Identify which cell holds the provided text, then report its [x, y] central coordinate. 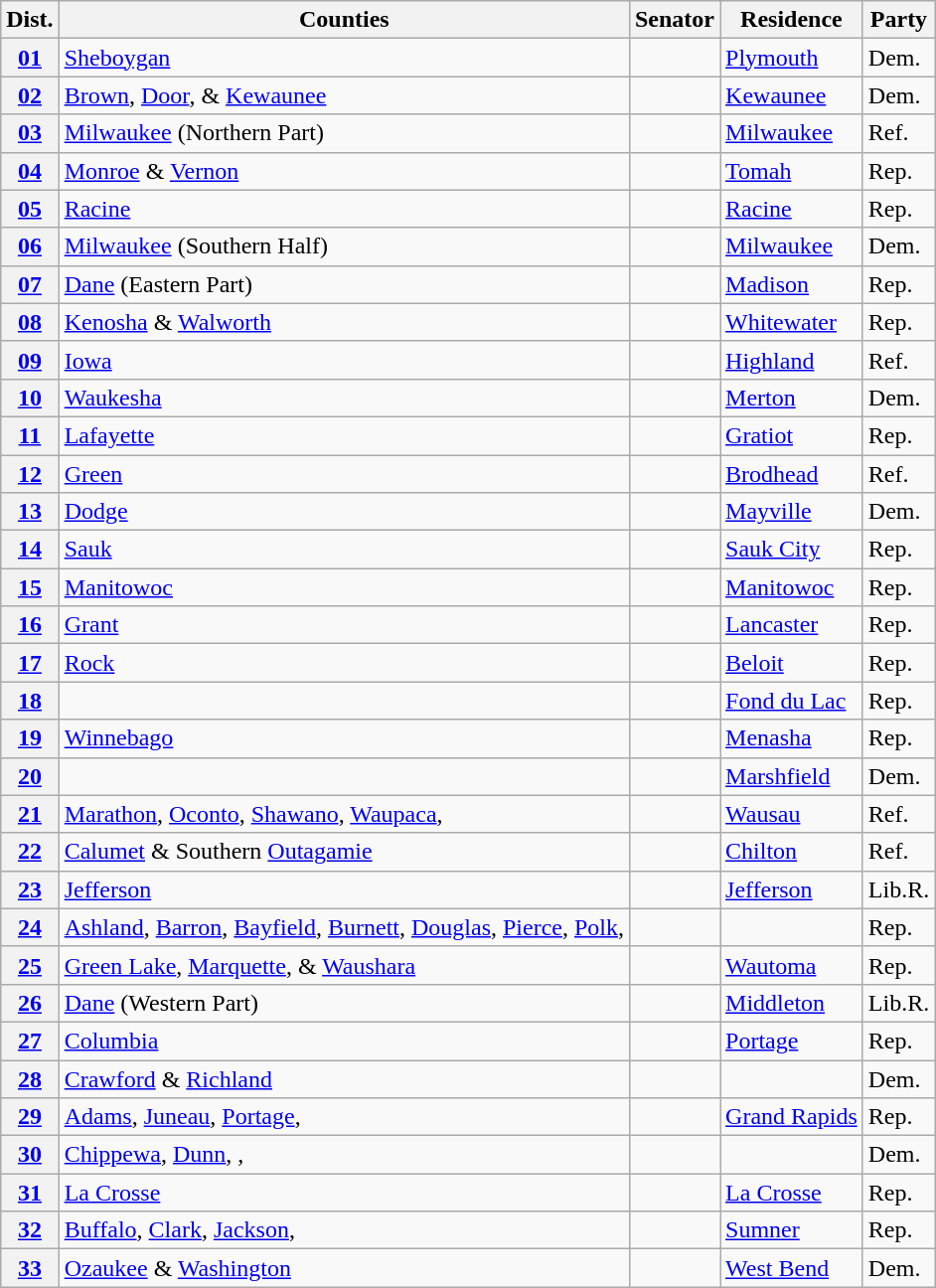
11 [30, 435]
Dist. [30, 20]
20 [30, 776]
Ozaukee & Washington [344, 1268]
23 [30, 889]
Milwaukee (Northern Part) [344, 133]
Chilton [792, 852]
Brodhead [792, 474]
Monroe & Vernon [344, 171]
21 [30, 814]
Dane (Eastern Part) [344, 284]
31 [30, 1193]
Fond du Lac [792, 701]
Sauk [344, 550]
Middleton [792, 1003]
Senator [674, 20]
12 [30, 474]
Green [344, 474]
Dodge [344, 512]
18 [30, 701]
Chippewa, Dunn, , [344, 1155]
Grant [344, 625]
Waukesha [344, 398]
Buffalo, Clark, Jackson, [344, 1230]
17 [30, 663]
01 [30, 58]
Kenosha & Walworth [344, 322]
Lancaster [792, 625]
07 [30, 284]
Residence [792, 20]
14 [30, 550]
Tomah [792, 171]
02 [30, 95]
Menasha [792, 738]
24 [30, 927]
33 [30, 1268]
09 [30, 360]
Marathon, Oconto, Shawano, Waupaca, [344, 814]
Merton [792, 398]
Calumet & Southern Outagamie [344, 852]
Portage [792, 1041]
27 [30, 1041]
Milwaukee (Southern Half) [344, 246]
Sauk City [792, 550]
30 [30, 1155]
Wautoma [792, 965]
26 [30, 1003]
03 [30, 133]
08 [30, 322]
Party [898, 20]
Marshfield [792, 776]
Plymouth [792, 58]
13 [30, 512]
Counties [344, 20]
Mayville [792, 512]
25 [30, 965]
Highland [792, 360]
16 [30, 625]
Whitewater [792, 322]
Sheboygan [344, 58]
Kewaunee [792, 95]
Wausau [792, 814]
05 [30, 209]
Winnebago [344, 738]
Brown, Door, & Kewaunee [344, 95]
Gratiot [792, 435]
10 [30, 398]
Ashland, Barron, Bayfield, Burnett, Douglas, Pierce, Polk, [344, 927]
Beloit [792, 663]
04 [30, 171]
Columbia [344, 1041]
06 [30, 246]
Rock [344, 663]
32 [30, 1230]
22 [30, 852]
15 [30, 587]
Crawford & Richland [344, 1078]
Madison [792, 284]
West Bend [792, 1268]
Sumner [792, 1230]
28 [30, 1078]
19 [30, 738]
29 [30, 1117]
Iowa [344, 360]
Grand Rapids [792, 1117]
Adams, Juneau, Portage, [344, 1117]
Green Lake, Marquette, & Waushara [344, 965]
Lafayette [344, 435]
Dane (Western Part) [344, 1003]
